Output the (X, Y) coordinate of the center of the cell containing the given text.  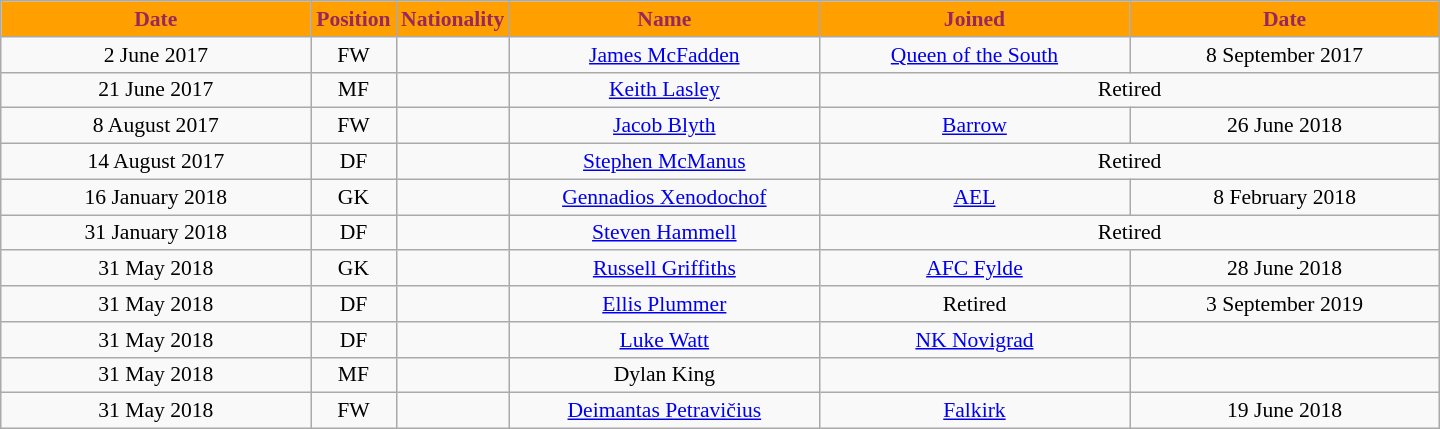
26 June 2018 (1285, 126)
8 August 2017 (156, 126)
3 September 2019 (1285, 304)
21 June 2017 (156, 90)
19 June 2018 (1285, 411)
Jacob Blyth (664, 126)
31 January 2018 (156, 233)
Name (664, 19)
Position (354, 19)
Stephen McManus (664, 162)
Keith Lasley (664, 90)
Gennadios Xenodochof (664, 197)
16 January 2018 (156, 197)
Steven Hammell (664, 233)
Russell Griffiths (664, 269)
Luke Watt (664, 340)
NK Novigrad (974, 340)
James McFadden (664, 55)
Joined (974, 19)
28 June 2018 (1285, 269)
AEL (974, 197)
14 August 2017 (156, 162)
Nationality (452, 19)
2 June 2017 (156, 55)
8 February 2018 (1285, 197)
Barrow (974, 126)
Dylan King (664, 375)
Falkirk (974, 411)
Ellis Plummer (664, 304)
8 September 2017 (1285, 55)
Queen of the South (974, 55)
Deimantas Petravičius (664, 411)
AFC Fylde (974, 269)
